Scan for the cell matching the given text and deliver its [X, Y] coordinate at center. 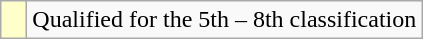
Qualified for the 5th – 8th classification [224, 20]
